For the text-containing cell, return its midpoint in [x, y] coordinate format. 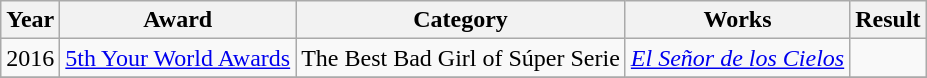
The Best Bad Girl of Súper Serie [461, 58]
El Señor de los Cielos [737, 58]
Result [888, 20]
Category [461, 20]
Year [30, 20]
Works [737, 20]
2016 [30, 58]
Award [178, 20]
5th Your World Awards [178, 58]
